Return the [x, y] coordinate for the center point of the cell that contains the specified text.  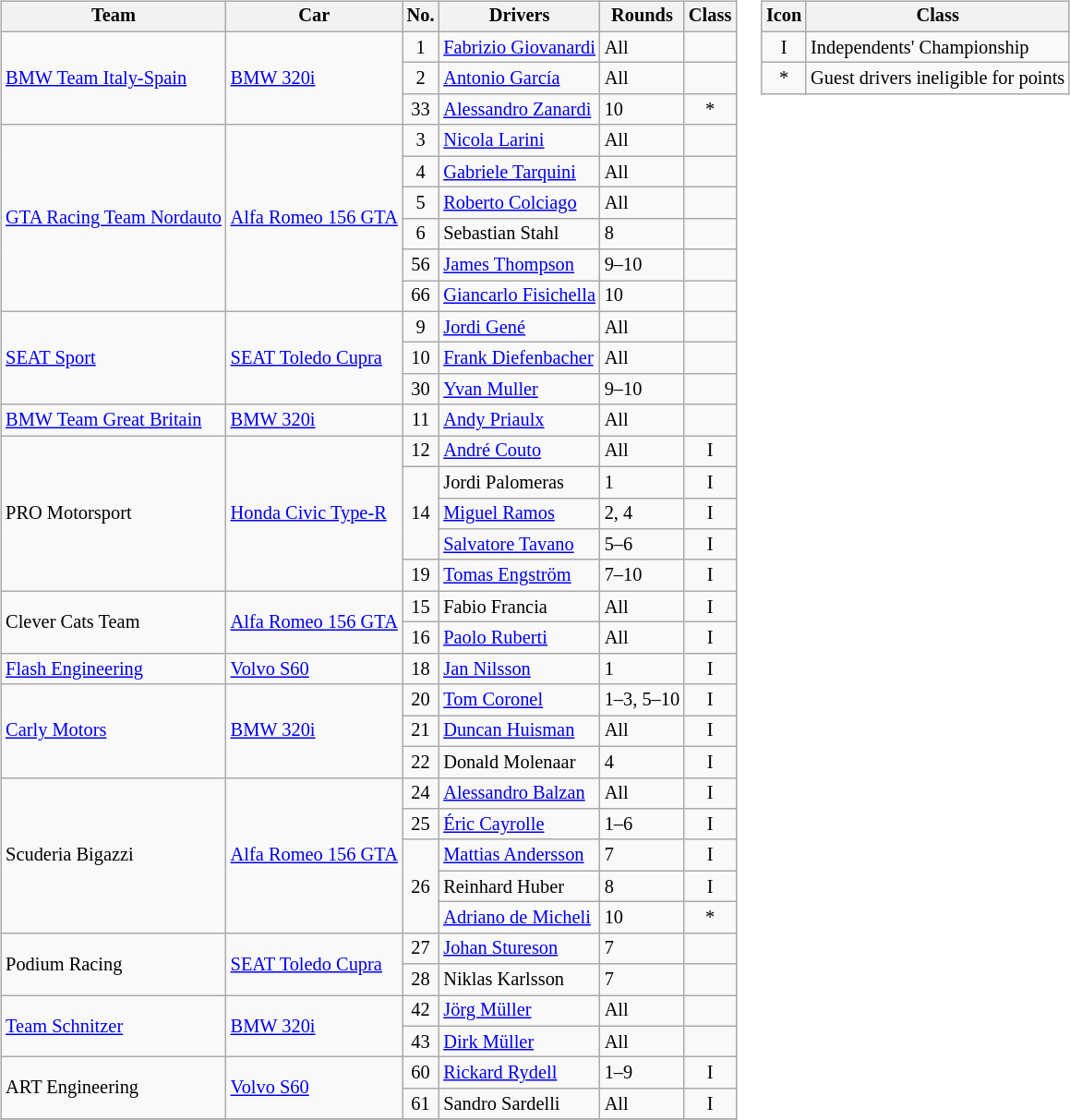
Roberto Colciago [519, 203]
Johan Stureson [519, 948]
Independents' Championship [938, 47]
Éric Cayrolle [519, 825]
28 [421, 980]
20 [421, 700]
Drivers [519, 17]
Miguel Ramos [519, 513]
1–3, 5–10 [643, 700]
2 [421, 78]
BMW Team Great Britain [113, 420]
Gabriele Tarquini [519, 172]
Podium Racing [113, 964]
7–10 [643, 575]
Salvatore Tavano [519, 545]
BMW Team Italy-Spain [113, 78]
33 [421, 110]
GTA Racing Team Nordauto [113, 218]
Team [113, 17]
Clever Cats Team [113, 622]
30 [421, 390]
9 [421, 327]
43 [421, 1042]
66 [421, 296]
19 [421, 575]
5–6 [643, 545]
24 [421, 793]
PRO Motorsport [113, 513]
Icon [784, 17]
James Thompson [519, 265]
Yvan Muller [519, 390]
25 [421, 825]
Jordi Palomeras [519, 482]
Guest drivers ineligible for points [938, 78]
Niklas Karlsson [519, 980]
11 [421, 420]
Duncan Huisman [519, 731]
16 [421, 638]
2, 4 [643, 513]
Car [314, 17]
ART Engineering [113, 1088]
1–6 [643, 825]
Giancarlo Fisichella [519, 296]
21 [421, 731]
Fabio Francia [519, 607]
Nicola Larini [519, 140]
14 [421, 513]
15 [421, 607]
Paolo Ruberti [519, 638]
18 [421, 668]
Alessandro Balzan [519, 793]
SEAT Sport [113, 358]
Andy Priaulx [519, 420]
Rickard Rydell [519, 1073]
Alessandro Zanardi [519, 110]
12 [421, 452]
Tomas Engström [519, 575]
Frank Diefenbacher [519, 358]
27 [421, 948]
Scuderia Bigazzi [113, 855]
Fabrizio Giovanardi [519, 47]
60 [421, 1073]
42 [421, 1011]
Tom Coronel [519, 700]
Adriano de Micheli [519, 918]
61 [421, 1104]
No. [421, 17]
Mattias Andersson [519, 855]
Sebastian Stahl [519, 234]
Dirk Müller [519, 1042]
Jörg Müller [519, 1011]
Flash Engineering [113, 668]
Team Schnitzer [113, 1027]
26 [421, 886]
Jan Nilsson [519, 668]
3 [421, 140]
Sandro Sardelli [519, 1104]
Antonio García [519, 78]
Jordi Gené [519, 327]
56 [421, 265]
5 [421, 203]
Carly Motors [113, 731]
Donald Molenaar [519, 762]
1–9 [643, 1073]
6 [421, 234]
22 [421, 762]
Honda Civic Type-R [314, 513]
Reinhard Huber [519, 886]
Rounds [643, 17]
André Couto [519, 452]
